Extract the [X, Y] coordinate from the center of the cell holding the provided text.  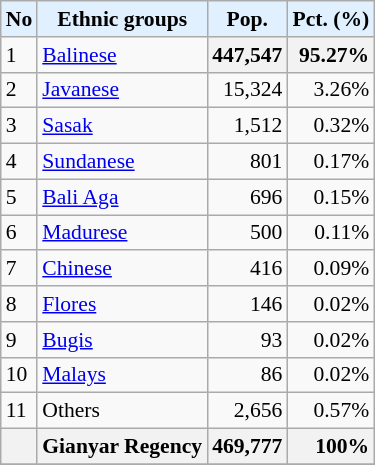
10 [20, 375]
6 [20, 233]
Others [122, 411]
469,777 [247, 447]
4 [20, 162]
5 [20, 197]
93 [247, 340]
3.26% [330, 90]
7 [20, 269]
3 [20, 126]
0.09% [330, 269]
1,512 [247, 126]
801 [247, 162]
2 [20, 90]
Gianyar Regency [122, 447]
416 [247, 269]
0.15% [330, 197]
1 [20, 55]
Bali Aga [122, 197]
9 [20, 340]
Malays [122, 375]
Bugis [122, 340]
Chinese [122, 269]
Javanese [122, 90]
Pop. [247, 19]
Pct. (%) [330, 19]
0.57% [330, 411]
No [20, 19]
Sasak [122, 126]
Balinese [122, 55]
696 [247, 197]
146 [247, 304]
100% [330, 447]
Sundanese [122, 162]
8 [20, 304]
86 [247, 375]
500 [247, 233]
95.27% [330, 55]
15,324 [247, 90]
0.11% [330, 233]
Flores [122, 304]
447,547 [247, 55]
Ethnic groups [122, 19]
2,656 [247, 411]
0.17% [330, 162]
Madurese [122, 233]
11 [20, 411]
0.32% [330, 126]
